From the cell containing the given text, extract its center point as [x, y] coordinate. 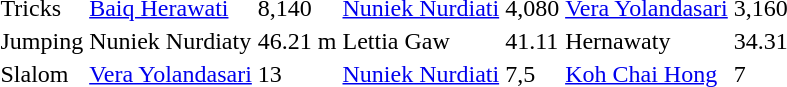
Lettia Gaw [421, 41]
41.11 [532, 41]
Nuniek Nurdiaty [171, 41]
46.21 m [297, 41]
Hernawaty [647, 41]
